Locate the cell with the specified text and output its [x, y] center coordinate. 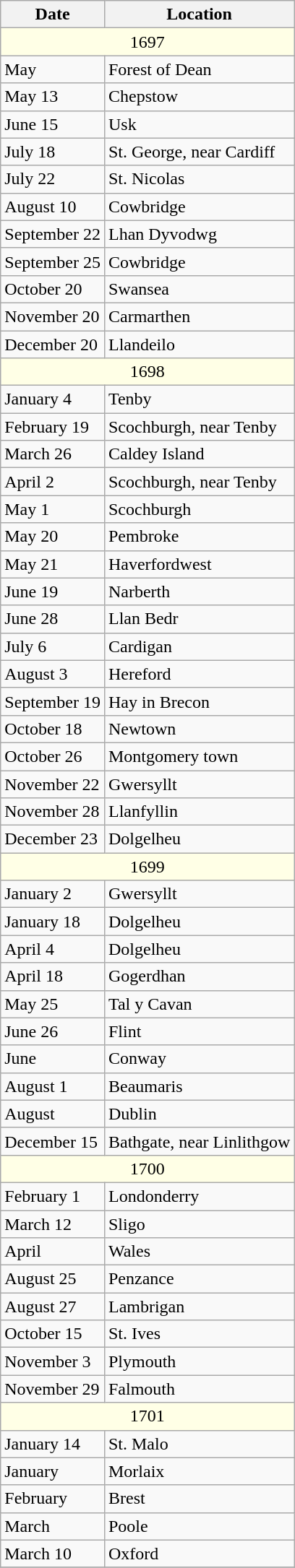
Hereford [199, 674]
March 26 [53, 454]
May 21 [53, 564]
January 18 [53, 922]
February [53, 1499]
May 20 [53, 537]
July 18 [53, 152]
Swansea [199, 289]
Sligo [199, 1224]
Cardigan [199, 646]
1697 [147, 42]
Wales [199, 1252]
Conway [199, 1059]
May [53, 69]
Lhan Dyvodwg [199, 234]
September 22 [53, 234]
Scochburgh [199, 509]
Montgomery town [199, 756]
October 20 [53, 289]
August 27 [53, 1307]
Caldey Island [199, 454]
November 20 [53, 316]
Llandeilo [199, 345]
Usk [199, 124]
Llan Bedr [199, 619]
June 26 [53, 1031]
Oxford [199, 1554]
Tal y Cavan [199, 1004]
November 22 [53, 784]
Haverfordwest [199, 564]
January 14 [53, 1444]
1699 [147, 867]
January 4 [53, 399]
Newtown [199, 729]
Plymouth [199, 1361]
St. Nicolas [199, 179]
St. George, near Cardiff [199, 152]
Dublin [199, 1114]
May 25 [53, 1004]
Falmouth [199, 1389]
Penzance [199, 1279]
July 6 [53, 646]
June [53, 1059]
Brest [199, 1499]
December 15 [53, 1141]
December 23 [53, 839]
August [53, 1114]
Narberth [199, 592]
Beaumaris [199, 1086]
March 12 [53, 1224]
August 3 [53, 674]
October 26 [53, 756]
St. Ives [199, 1334]
February 1 [53, 1196]
Morlaix [199, 1471]
November 29 [53, 1389]
February 19 [53, 427]
January [53, 1471]
March 10 [53, 1554]
October 18 [53, 729]
Location [199, 14]
June 15 [53, 124]
1698 [147, 372]
Pembroke [199, 537]
October 15 [53, 1334]
September 25 [53, 261]
Carmarthen [199, 316]
January 2 [53, 894]
December 20 [53, 345]
St. Malo [199, 1444]
1700 [147, 1169]
September 19 [53, 701]
November 28 [53, 812]
April [53, 1252]
1701 [147, 1416]
May 1 [53, 509]
Hay in Brecon [199, 701]
Chepstow [199, 97]
March [53, 1526]
Flint [199, 1031]
Date [53, 14]
July 22 [53, 179]
Forest of Dean [199, 69]
Gogerdhan [199, 976]
May 13 [53, 97]
Poole [199, 1526]
Llanfyllin [199, 812]
Londonderry [199, 1196]
August 25 [53, 1279]
Tenby [199, 399]
April 4 [53, 949]
April 18 [53, 976]
June 19 [53, 592]
Lambrigan [199, 1307]
April 2 [53, 482]
August 10 [53, 207]
November 3 [53, 1361]
August 1 [53, 1086]
Bathgate, near Linlithgow [199, 1141]
June 28 [53, 619]
